Detect which cell encompasses the target text, then output its (x, y) center coordinate. 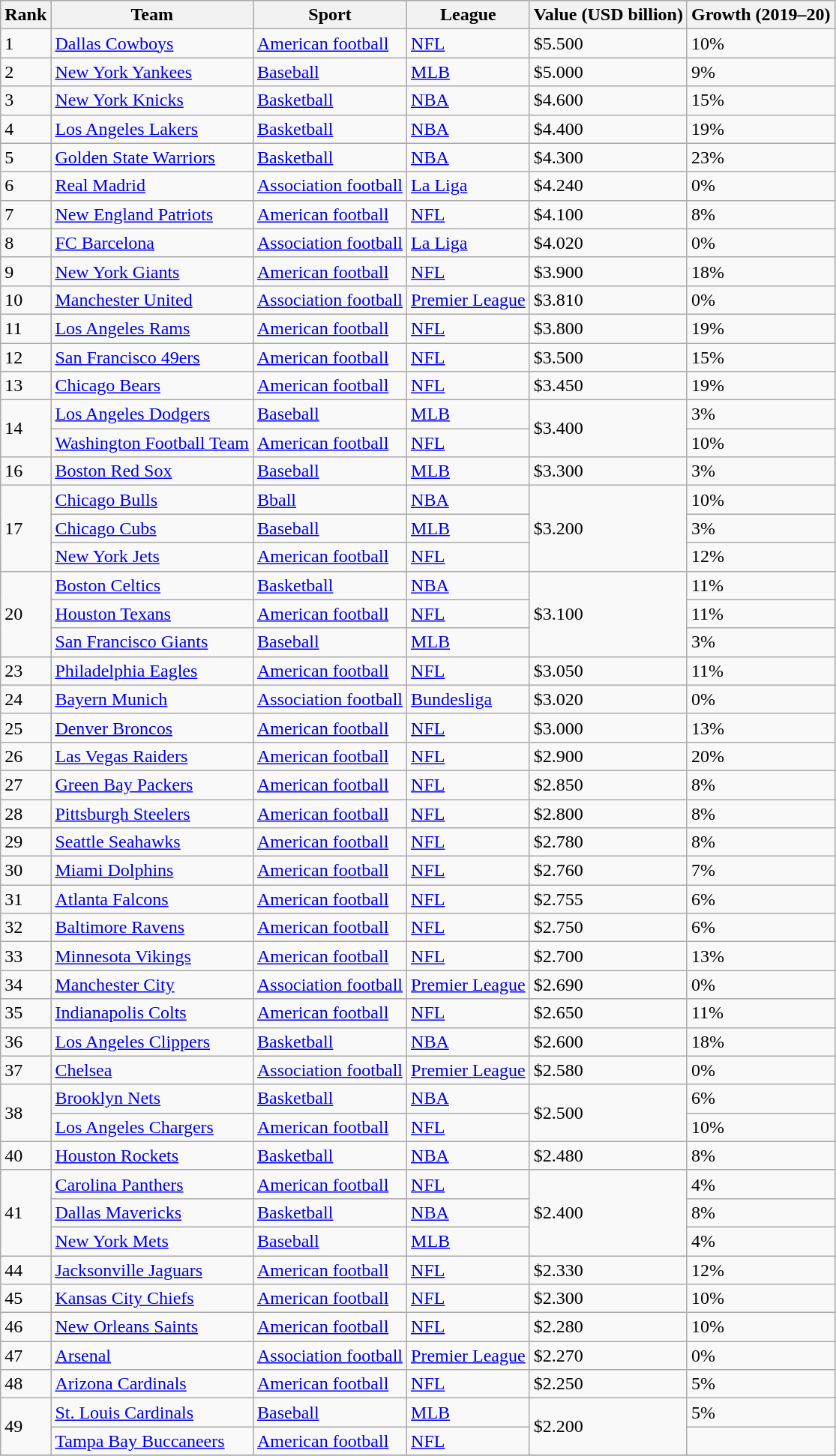
Value (USD billion) (608, 15)
$2.200 (608, 1427)
Kansas City Chiefs (152, 1299)
San Francisco 49ers (152, 357)
$2.330 (608, 1270)
$3.200 (608, 528)
1 (25, 43)
New Orleans Saints (152, 1327)
$3.050 (608, 671)
$3.450 (608, 386)
$2.755 (608, 899)
$4.020 (608, 243)
$3.100 (608, 614)
7 (25, 214)
Baltimore Ravens (152, 928)
$3.810 (608, 300)
Pittsburgh Steelers (152, 813)
5 (25, 157)
New York Knicks (152, 100)
3 (25, 100)
20 (25, 614)
Bball (330, 500)
24 (25, 699)
New York Jets (152, 557)
Los Angeles Chargers (152, 1127)
Manchester City (152, 985)
23 (25, 671)
$2.750 (608, 928)
30 (25, 871)
League (469, 15)
12 (25, 357)
32 (25, 928)
Carolina Panthers (152, 1184)
$2.480 (608, 1156)
35 (25, 1013)
San Francisco Giants (152, 642)
Golden State Warriors (152, 157)
$2.700 (608, 956)
$4.240 (608, 186)
St. Louis Cardinals (152, 1413)
Houston Texans (152, 614)
Las Vegas Raiders (152, 756)
Philadelphia Eagles (152, 671)
$4.100 (608, 214)
Green Bay Packers (152, 785)
New York Giants (152, 271)
New England Patriots (152, 214)
8 (25, 243)
37 (25, 1070)
Jacksonville Jaguars (152, 1270)
Arizona Cardinals (152, 1384)
Rank (25, 15)
$5.000 (608, 72)
$2.780 (608, 842)
$4.400 (608, 129)
$3.400 (608, 429)
$2.250 (608, 1384)
45 (25, 1299)
9 (25, 271)
Indianapolis Colts (152, 1013)
$5.500 (608, 43)
47 (25, 1356)
Growth (2019–20) (760, 15)
$2.690 (608, 985)
Dallas Cowboys (152, 43)
$2.760 (608, 871)
$2.650 (608, 1013)
New York Yankees (152, 72)
10 (25, 300)
41 (25, 1212)
$2.580 (608, 1070)
20% (760, 756)
Real Madrid (152, 186)
$3.900 (608, 271)
Chicago Bears (152, 386)
Los Angeles Lakers (152, 129)
17 (25, 528)
33 (25, 956)
Brooklyn Nets (152, 1099)
28 (25, 813)
Chicago Bulls (152, 500)
38 (25, 1113)
Washington Football Team (152, 443)
Chelsea (152, 1070)
$2.500 (608, 1113)
23% (760, 157)
31 (25, 899)
26 (25, 756)
48 (25, 1384)
36 (25, 1042)
16 (25, 471)
$2.800 (608, 813)
Bundesliga (469, 699)
FC Barcelona (152, 243)
46 (25, 1327)
25 (25, 728)
9% (760, 72)
Miami Dolphins (152, 871)
27 (25, 785)
$2.300 (608, 1299)
$3.800 (608, 328)
Boston Red Sox (152, 471)
Los Angeles Clippers (152, 1042)
29 (25, 842)
$2.850 (608, 785)
$2.900 (608, 756)
13 (25, 386)
Atlanta Falcons (152, 899)
$2.270 (608, 1356)
$2.280 (608, 1327)
$2.400 (608, 1212)
7% (760, 871)
$3.020 (608, 699)
$3.000 (608, 728)
Houston Rockets (152, 1156)
2 (25, 72)
$2.600 (608, 1042)
4 (25, 129)
Bayern Munich (152, 699)
$4.300 (608, 157)
6 (25, 186)
$3.300 (608, 471)
Seattle Seahawks (152, 842)
Tampa Bay Buccaneers (152, 1441)
34 (25, 985)
New York Mets (152, 1241)
Arsenal (152, 1356)
Chicago Cubs (152, 528)
40 (25, 1156)
Denver Broncos (152, 728)
Sport (330, 15)
Minnesota Vikings (152, 956)
Manchester United (152, 300)
44 (25, 1270)
49 (25, 1427)
Los Angeles Dodgers (152, 414)
11 (25, 328)
Dallas Mavericks (152, 1212)
Team (152, 15)
Los Angeles Rams (152, 328)
$4.600 (608, 100)
Boston Celtics (152, 585)
14 (25, 429)
$3.500 (608, 357)
